Find where the given text appears and provide that cell's center as [x, y] coordinate. 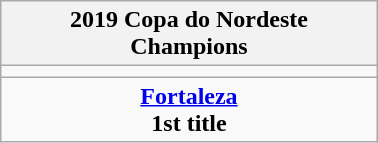
2019 Copa do NordesteChampions [189, 34]
Fortaleza1st title [189, 110]
